From the cell containing the given text, extract its center point as (X, Y) coordinate. 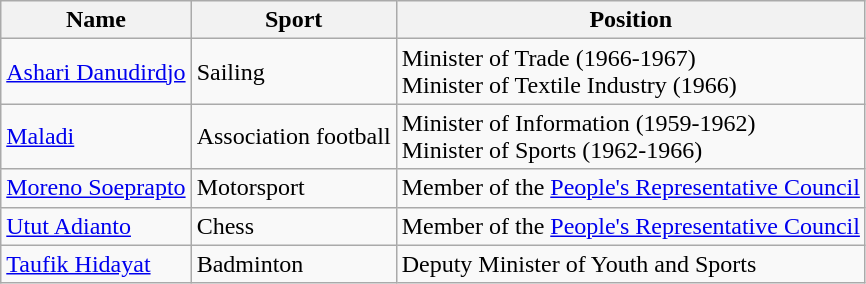
Moreno Soeprapto (96, 188)
Sailing (294, 72)
Chess (294, 226)
Minister of Trade (1966-1967) Minister of Textile Industry (1966) (630, 72)
Deputy Minister of Youth and Sports (630, 264)
Association football (294, 136)
Utut Adianto (96, 226)
Maladi (96, 136)
Minister of Information (1959-1962) Minister of Sports (1962-1966) (630, 136)
Motorsport (294, 188)
Badminton (294, 264)
Name (96, 20)
Taufik Hidayat (96, 264)
Position (630, 20)
Sport (294, 20)
Ashari Danudirdjo (96, 72)
